Identify which cell holds the provided text, then report its [X, Y] central coordinate. 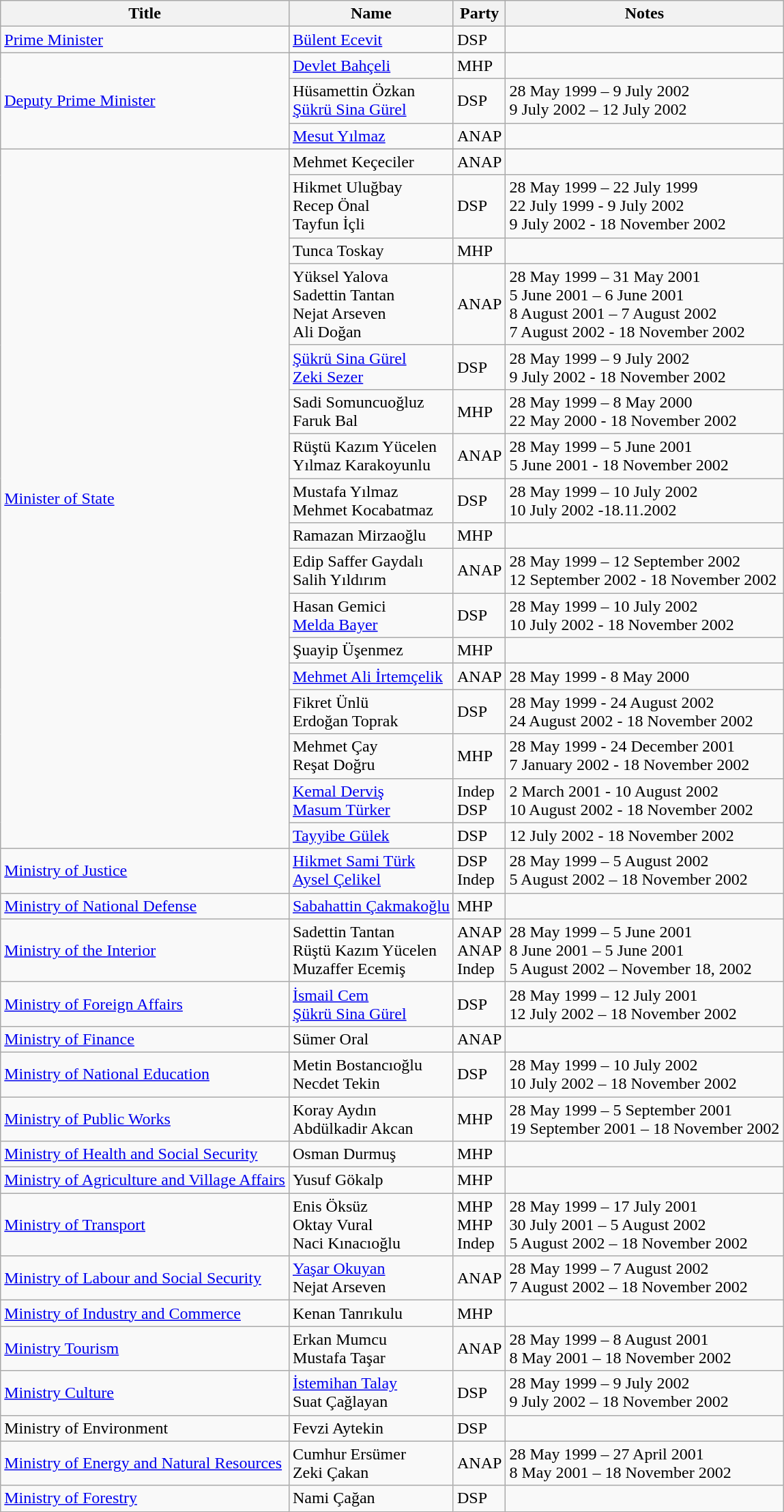
28 May 1999 – 5 September 200119 September 2001 – 18 November 2002 [644, 1118]
Erkan MumcuMustafa Taşar [371, 1349]
Nami Çağan [371, 1498]
Ministry of Foreign Affairs [145, 1003]
Ministry of Industry and Commerce [145, 1313]
12 July 2002 - 18 November 2002 [644, 836]
İstemihan TalaySuat Çağlayan [371, 1393]
Edip Saffer GaydalıSalih Yıldırım [371, 571]
Fikret ÜnlüErdoğan Toprak [371, 711]
Ministry Tourism [145, 1349]
Şuayip Üşenmez [371, 651]
Fevzi Aytekin [371, 1428]
28 May 1999 – 8 May 200022 May 2000 - 18 November 2002 [644, 411]
Ministry of Labour and Social Security [145, 1278]
28 May 1999 – 22 July 199922 July 1999 - 9 July 20029 July 2002 - 18 November 2002 [644, 206]
Sadi SomuncuoğluzFaruk Bal [371, 411]
Enis ÖksüzOktay VuralNaci Kınacıoğlu [371, 1225]
28 May 1999 – 8 August 20018 May 2001 – 18 November 2002 [644, 1349]
Ministry of National Defense [145, 906]
Title [145, 14]
Şükrü Sina GürelZeki Sezer [371, 367]
Sadettin TantanRüştü Kazım YücelenMuzaffer Ecemiş [371, 950]
Ministry of Environment [145, 1428]
MHPMHPIndep [479, 1225]
28 May 1999 – 10 July 200210 July 2002 - 18 November 2002 [644, 616]
Hikmet Sami TürkAysel Çelikel [371, 871]
28 May 1999 – 9 July 20029 July 2002 – 18 November 2002 [644, 1393]
IndepDSP [479, 800]
28 May 1999 - 8 May 2000 [644, 676]
28 May 1999 – 7 August 20027 August 2002 – 18 November 2002 [644, 1278]
Name [371, 14]
Prime Minister [145, 40]
Sabahattin Çakmakoğlu [371, 906]
Yüksel YalovaSadettin TantanNejat ArsevenAli Doğan [371, 304]
Deputy Prime Minister [145, 101]
Koray AydınAbdülkadir Akcan [371, 1118]
Ministry of Justice [145, 871]
Ministry of Finance [145, 1039]
DSPIndep [479, 871]
İsmail CemŞükrü Sina Gürel [371, 1003]
Ministry of Public Works [145, 1118]
28 May 1999 – 10 July 200210 July 2002 – 18 November 2002 [644, 1074]
Yaşar OkuyanNejat Arseven [371, 1278]
Ministry of the Interior [145, 950]
Yusuf Gökalp [371, 1180]
Bülent Ecevit [371, 40]
Mesut Yılmaz [371, 136]
Tayyibe Gülek [371, 836]
Hüsamettin ÖzkanŞükrü Sina Gürel [371, 101]
28 May 1999 - 24 August 200224 August 2002 - 18 November 2002 [644, 711]
28 May 1999 – 12 September 200212 September 2002 - 18 November 2002 [644, 571]
Mehmet ÇayReşat Doğru [371, 756]
Kemal DervişMasum Türker [371, 800]
Notes [644, 14]
Mehmet Keçeciler [371, 162]
28 May 1999 – 17 July 200130 July 2001 – 5 August 20025 August 2002 – 18 November 2002 [644, 1225]
Kenan Tanrıkulu [371, 1313]
Sümer Oral [371, 1039]
Ministry of Energy and Natural Resources [145, 1464]
Party [479, 14]
Ramazan Mirzaoğlu [371, 536]
2 March 2001 - 10 August 200210 August 2002 - 18 November 2002 [644, 800]
Minister of State [145, 498]
Osman Durmuş [371, 1154]
Hasan GemiciMelda Bayer [371, 616]
Rüştü Kazım YücelenYılmaz Karakoyunlu [371, 456]
Ministry of National Education [145, 1074]
28 May 1999 – 9 July 20029 July 2002 – 12 July 2002 [644, 101]
Mustafa YılmazMehmet Kocabatmaz [371, 500]
Metin BostancıoğluNecdet Tekin [371, 1074]
ANAPANAPIndep [479, 950]
Cumhur ErsümerZeki Çakan [371, 1464]
28 May 1999 – 5 June 20015 June 2001 - 18 November 2002 [644, 456]
28 May 1999 - 24 December 20017 January 2002 - 18 November 2002 [644, 756]
Mehmet Ali İrtemçelik [371, 676]
Ministry of Forestry [145, 1498]
28 May 1999 – 10 July 200210 July 2002 -18.11.2002 [644, 500]
28 May 1999 – 27 April 20018 May 2001 – 18 November 2002 [644, 1464]
Devlet Bahçeli [371, 66]
28 May 1999 – 5 June 20018 June 2001 – 5 June 20015 August 2002 – November 18, 2002 [644, 950]
Ministry of Transport [145, 1225]
Ministry of Health and Social Security [145, 1154]
28 May 1999 – 12 July 200112 July 2002 – 18 November 2002 [644, 1003]
Ministry Culture [145, 1393]
Ministry of Agriculture and Village Affairs [145, 1180]
28 May 1999 – 5 August 20025 August 2002 – 18 November 2002 [644, 871]
28 May 1999 – 31 May 20015 June 2001 – 6 June 20018 August 2001 – 7 August 20027 August 2002 - 18 November 2002 [644, 304]
28 May 1999 – 9 July 20029 July 2002 - 18 November 2002 [644, 367]
Hikmet UluğbayRecep ÖnalTayfun İçli [371, 206]
Tunca Toskay [371, 251]
